Locate the cell with the specified text and output its (x, y) center coordinate. 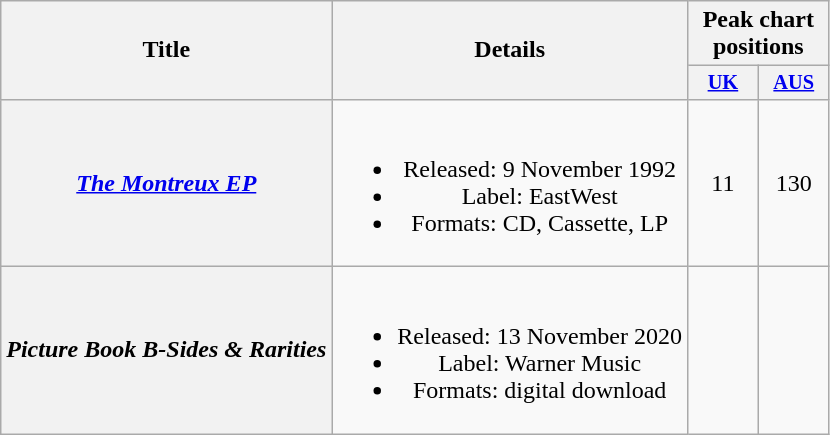
Picture Book B-Sides & Rarities (166, 350)
The Montreux EP (166, 182)
AUS (794, 83)
11 (722, 182)
Peak chart positions (758, 34)
UK (722, 83)
Details (510, 50)
Released: 9 November 1992Label: EastWestFormats: CD, Cassette, LP (510, 182)
130 (794, 182)
Title (166, 50)
Released: 13 November 2020Label: Warner MusicFormats: digital download (510, 350)
